Pinpoint the cell where the given text exists, returning its [x, y] midpoint coordinate. 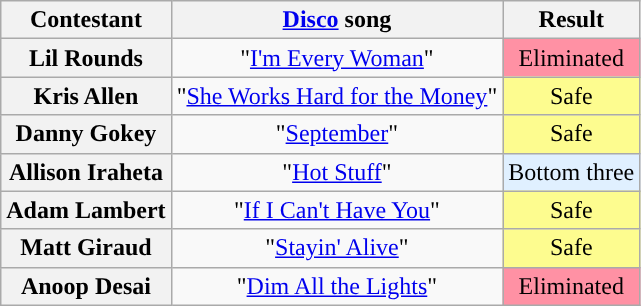
Result [572, 20]
Bottom three [572, 172]
Matt Giraud [86, 248]
"I'm Every Woman" [337, 58]
Adam Lambert [86, 210]
"She Works Hard for the Money" [337, 96]
Kris Allen [86, 96]
Allison Iraheta [86, 172]
Lil Rounds [86, 58]
"Stayin' Alive" [337, 248]
"If I Can't Have You" [337, 210]
Anoop Desai [86, 286]
"September" [337, 134]
"Hot Stuff" [337, 172]
Contestant [86, 20]
"Dim All the Lights" [337, 286]
Disco song [337, 20]
Danny Gokey [86, 134]
